From the cell containing the given text, extract its center point as (X, Y) coordinate. 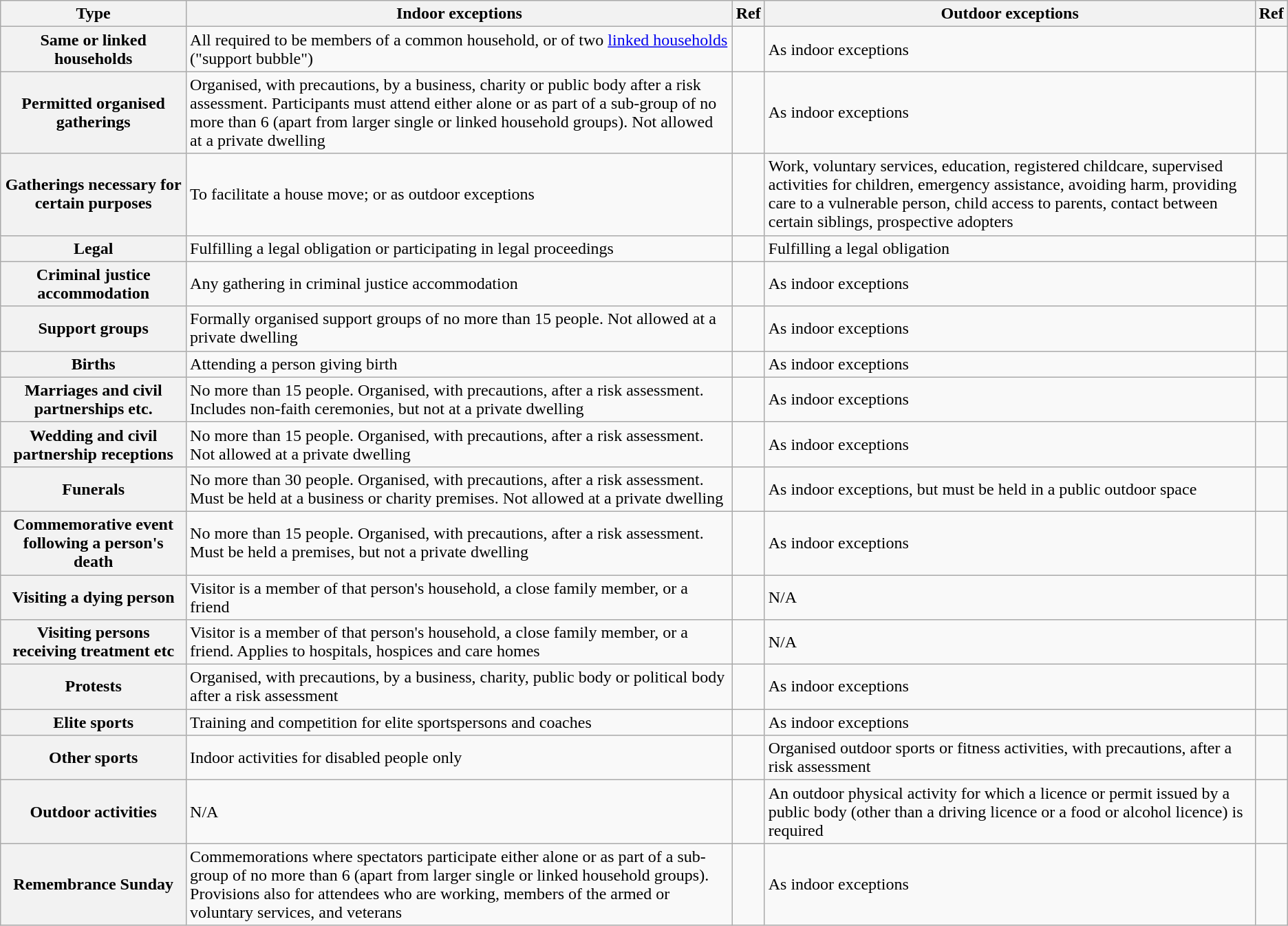
No more than 15 people. Organised, with precautions, after a risk assessment. Includes non-faith ceremonies, but not at a private dwelling (460, 399)
Other sports (94, 758)
Remembrance Sunday (94, 885)
Fulfilling a legal obligation or participating in legal proceedings (460, 248)
Indoor activities for disabled people only (460, 758)
Outdoor activities (94, 812)
Formally organised support groups of no more than 15 people. Not allowed at a private dwelling (460, 329)
Fulfilling a legal obligation (1010, 248)
Visiting a dying person (94, 597)
No more than 15 people. Organised, with precautions, after a risk assessment. Must be held a premises, but not a private dwelling (460, 543)
Commemorative event following a person's death (94, 543)
Outdoor exceptions (1010, 14)
Births (94, 364)
All required to be members of a common household, or of two linked households ("support bubble") (460, 50)
Marriages and civil partnerships etc. (94, 399)
Protests (94, 687)
Attending a person giving birth (460, 364)
As indoor exceptions, but must be held in a public outdoor space (1010, 488)
Support groups (94, 329)
Indoor exceptions (460, 14)
Training and competition for elite sportspersons and coaches (460, 722)
Type (94, 14)
Organised, with precautions, by a business, charity, public body or political body after a risk assessment (460, 687)
No more than 15 people. Organised, with precautions, after a risk assessment. Not allowed at a private dwelling (460, 444)
Permitted organised gatherings (94, 113)
To facilitate a house move; or as outdoor exceptions (460, 194)
Organised outdoor sports or fitness activities, with precautions, after a risk assessment (1010, 758)
Visiting persons receiving treatment etc (94, 643)
Legal (94, 248)
Wedding and civil partnership receptions (94, 444)
Funerals (94, 488)
Visitor is a member of that person's household, a close family member, or a friend (460, 597)
Same or linked households (94, 50)
Criminal justice accommodation (94, 283)
Visitor is a member of that person's household, a close family member, or a friend. Applies to hospitals, hospices and care homes (460, 643)
Elite sports (94, 722)
Any gathering in criminal justice accommodation (460, 283)
Gatherings necessary for certain purposes (94, 194)
